Determine the [X, Y] coordinate at the center of the cell enclosing the given text.  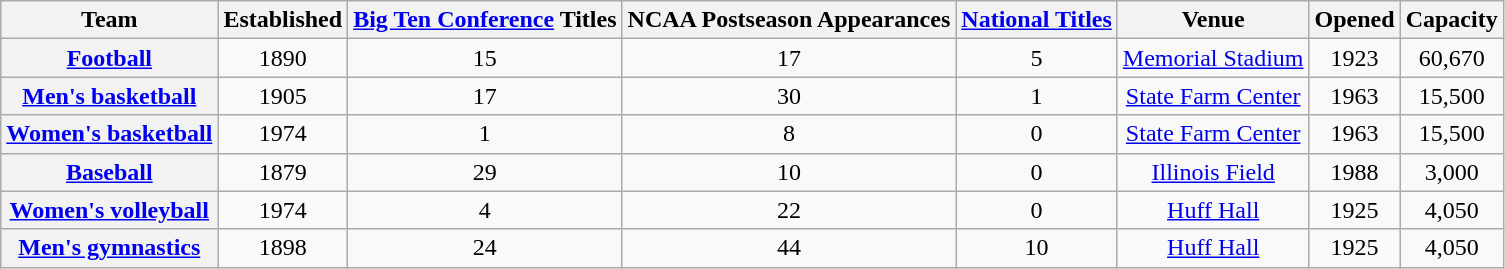
1905 [283, 96]
Men's gymnastics [110, 248]
Women's volleyball [110, 210]
30 [789, 96]
22 [789, 210]
Venue [1213, 20]
1879 [283, 172]
Men's basketball [110, 96]
Big Ten Conference Titles [485, 20]
44 [789, 248]
5 [1037, 58]
NCAA Postseason Appearances [789, 20]
24 [485, 248]
Opened [1354, 20]
1890 [283, 58]
4 [485, 210]
Women's basketball [110, 134]
National Titles [1037, 20]
60,670 [1452, 58]
Baseball [110, 172]
1988 [1354, 172]
8 [789, 134]
Illinois Field [1213, 172]
Football [110, 58]
29 [485, 172]
Established [283, 20]
15 [485, 58]
1923 [1354, 58]
1898 [283, 248]
Memorial Stadium [1213, 58]
3,000 [1452, 172]
Capacity [1452, 20]
Team [110, 20]
